From the cell containing the given text, extract its center point as [x, y] coordinate. 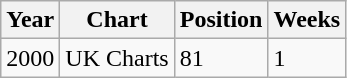
81 [221, 58]
2000 [30, 58]
1 [307, 58]
Weeks [307, 20]
UK Charts [117, 58]
Position [221, 20]
Chart [117, 20]
Year [30, 20]
